Find where the given text appears and provide that cell's center as (x, y) coordinate. 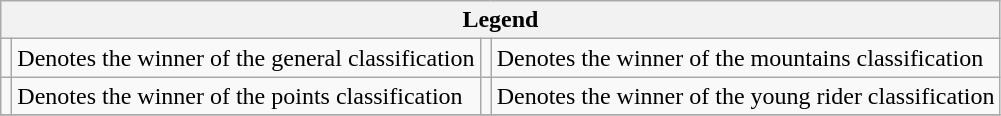
Legend (500, 20)
Denotes the winner of the points classification (246, 96)
Denotes the winner of the mountains classification (746, 58)
Denotes the winner of the general classification (246, 58)
Denotes the winner of the young rider classification (746, 96)
